Provide the (x, y) coordinate of the cell's center where the given text is located.  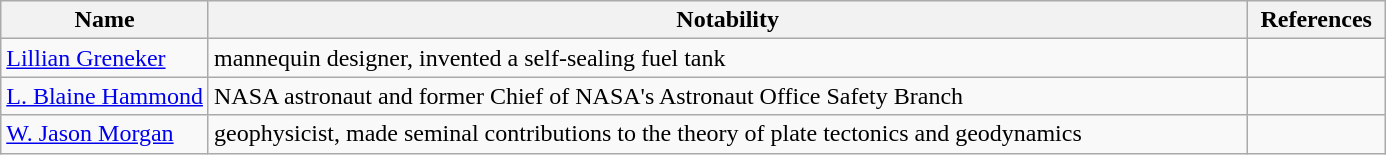
Lillian Greneker (105, 58)
Notability (728, 20)
mannequin designer, invented a self-sealing fuel tank (728, 58)
NASA astronaut and former Chief of NASA's Astronaut Office Safety Branch (728, 96)
Name (105, 20)
geophysicist, made seminal contributions to the theory of plate tectonics and geodynamics (728, 134)
W. Jason Morgan (105, 134)
References (1316, 20)
L. Blaine Hammond (105, 96)
